Identify which cell holds the provided text, then report its (X, Y) central coordinate. 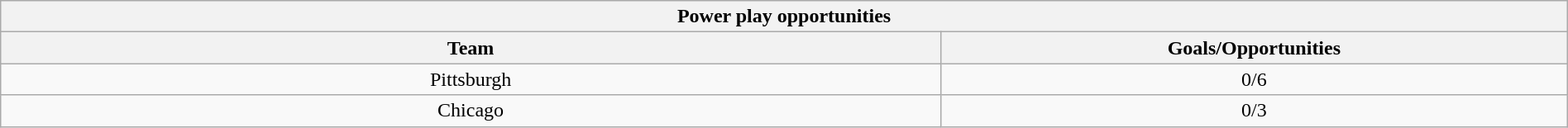
Goals/Opportunities (1254, 48)
0/6 (1254, 79)
Team (471, 48)
Chicago (471, 111)
Pittsburgh (471, 79)
Power play opportunities (784, 17)
0/3 (1254, 111)
